Scan for the cell matching the given text and deliver its (x, y) coordinate at center. 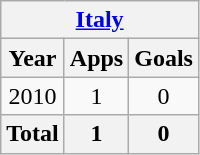
Total (33, 134)
2010 (33, 96)
Goals (164, 58)
Apps (96, 58)
Italy (100, 20)
Year (33, 58)
